Identify which cell holds the provided text, then report its (x, y) central coordinate. 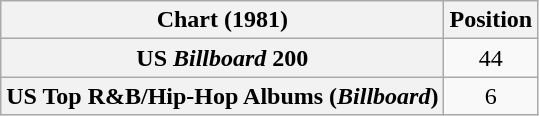
6 (491, 96)
44 (491, 58)
Chart (1981) (222, 20)
Position (491, 20)
US Top R&B/Hip-Hop Albums (Billboard) (222, 96)
US Billboard 200 (222, 58)
